Find where the given text appears and provide that cell's center as [X, Y] coordinate. 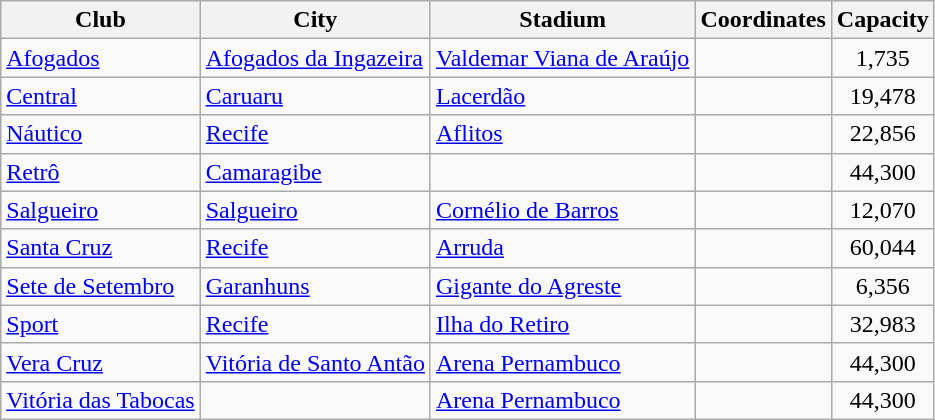
22,856 [882, 134]
Vitória de Santo Antão [315, 362]
Arruda [562, 248]
Stadium [562, 20]
Sete de Setembro [100, 286]
Cornélio de Barros [562, 210]
Club [100, 20]
Vitória das Tabocas [100, 400]
6,356 [882, 286]
Santa Cruz [100, 248]
Retrô [100, 172]
Garanhuns [315, 286]
60,044 [882, 248]
32,983 [882, 324]
Vera Cruz [100, 362]
Central [100, 96]
Gigante do Agreste [562, 286]
19,478 [882, 96]
Sport [100, 324]
Náutico [100, 134]
Caruaru [315, 96]
1,735 [882, 58]
Aflitos [562, 134]
Capacity [882, 20]
Coordinates [763, 20]
Lacerdão [562, 96]
12,070 [882, 210]
Ilha do Retiro [562, 324]
Afogados [100, 58]
Camaragibe [315, 172]
Afogados da Ingazeira [315, 58]
Valdemar Viana de Araújo [562, 58]
City [315, 20]
